Find where the given text appears and provide that cell's center as [X, Y] coordinate. 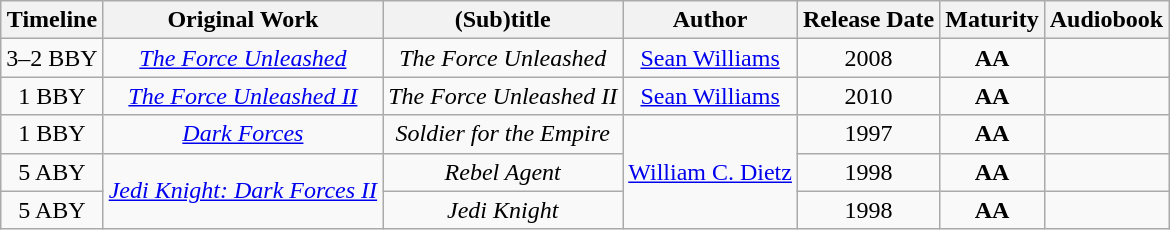
Timeline [52, 20]
Rebel Agent [503, 172]
Dark Forces [242, 134]
Jedi Knight [503, 210]
Soldier for the Empire [503, 134]
Jedi Knight: Dark Forces II [242, 191]
Maturity [992, 20]
(Sub)title [503, 20]
Original Work [242, 20]
William C. Dietz [710, 172]
Release Date [868, 20]
Author [710, 20]
Audio­book [1106, 20]
1997 [868, 134]
3–2 BBY [52, 58]
2008 [868, 58]
2010 [868, 96]
